Return the (X, Y) coordinate for the center point of the cell that contains the specified text.  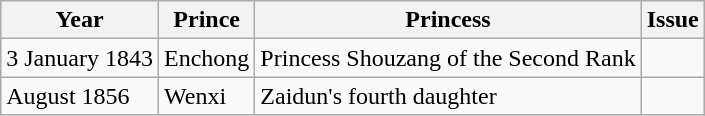
Enchong (206, 58)
August 1856 (80, 96)
Wenxi (206, 96)
Prince (206, 20)
Princess Shouzang of the Second Rank (448, 58)
3 January 1843 (80, 58)
Year (80, 20)
Zaidun's fourth daughter (448, 96)
Princess (448, 20)
Issue (672, 20)
